Extract the (x, y) coordinate from the center of the cell holding the provided text.  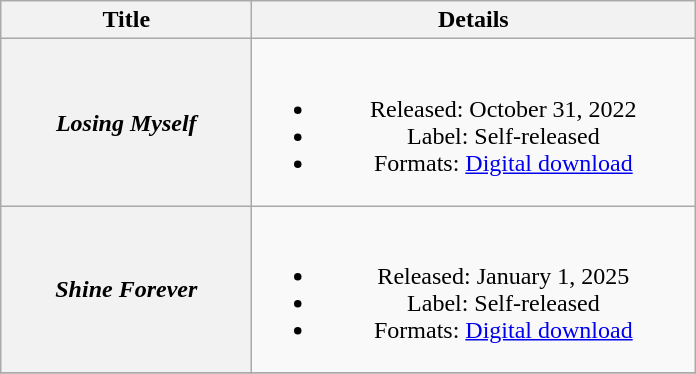
Released: October 31, 2022Label: Self-releasedFormats: Digital download (474, 122)
Released: January 1, 2025Label: Self-releasedFormats: Digital download (474, 290)
Shine Forever (126, 290)
Details (474, 20)
Title (126, 20)
Losing Myself (126, 122)
